Search for the cell housing the specified text and yield its (x, y) center coordinate. 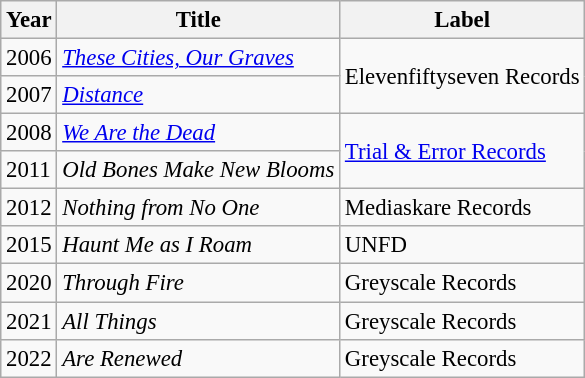
2006 (29, 58)
Old Bones Make New Blooms (198, 170)
Nothing from No One (198, 208)
Are Renewed (198, 358)
2022 (29, 358)
2020 (29, 283)
These Cities, Our Graves (198, 58)
Elevenfiftyseven Records (462, 76)
2011 (29, 170)
All Things (198, 321)
UNFD (462, 245)
2012 (29, 208)
Label (462, 20)
We Are the Dead (198, 133)
2007 (29, 95)
Distance (198, 95)
Through Fire (198, 283)
Trial & Error Records (462, 152)
2015 (29, 245)
2021 (29, 321)
Haunt Me as I Roam (198, 245)
2008 (29, 133)
Title (198, 20)
Mediaskare Records (462, 208)
Year (29, 20)
